Return the (X, Y) coordinate for the center point of the cell that contains the specified text.  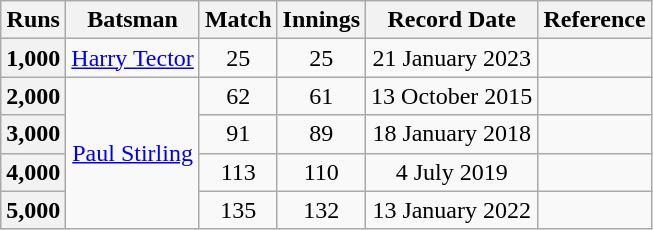
Runs (34, 20)
135 (238, 210)
1,000 (34, 58)
Paul Stirling (133, 153)
62 (238, 96)
91 (238, 134)
5,000 (34, 210)
2,000 (34, 96)
18 January 2018 (452, 134)
113 (238, 172)
Innings (321, 20)
Harry Tector (133, 58)
Batsman (133, 20)
61 (321, 96)
21 January 2023 (452, 58)
Match (238, 20)
132 (321, 210)
3,000 (34, 134)
89 (321, 134)
13 January 2022 (452, 210)
Record Date (452, 20)
Reference (594, 20)
110 (321, 172)
4 July 2019 (452, 172)
4,000 (34, 172)
13 October 2015 (452, 96)
